Determine the [X, Y] coordinate at the center of the cell enclosing the given text.  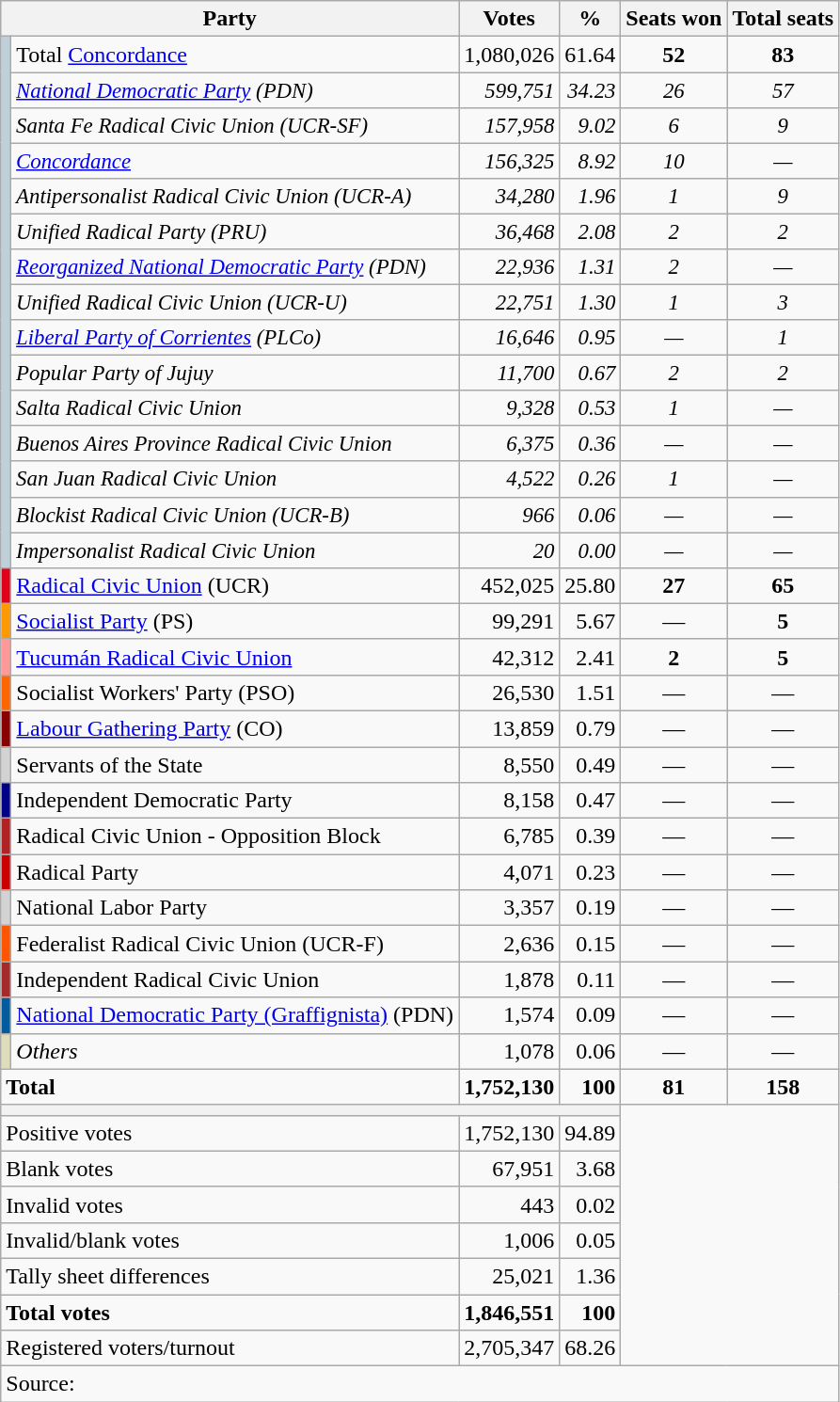
Total votes [230, 1313]
Independent Democratic Party [235, 801]
3.68 [591, 1169]
52 [674, 55]
22,936 [510, 267]
3 [783, 302]
Total Concordance [235, 55]
0.11 [591, 980]
Servants of the State [235, 765]
Source: [420, 1384]
0.23 [591, 872]
Impersonalist Radical Civic Union [235, 550]
83 [783, 55]
158 [783, 1087]
16,646 [510, 338]
599,751 [510, 90]
0.15 [591, 944]
57 [783, 90]
Total seats [783, 19]
26 [674, 90]
99,291 [510, 621]
966 [510, 515]
65 [783, 585]
20 [510, 550]
9.02 [591, 125]
2,705,347 [510, 1348]
81 [674, 1087]
1,878 [510, 980]
0.36 [591, 444]
94.89 [591, 1133]
National Democratic Party (PDN) [235, 90]
0.79 [591, 728]
4,071 [510, 872]
5.67 [591, 621]
1.36 [591, 1276]
36,468 [510, 231]
61.64 [591, 55]
4,522 [510, 479]
Concordance [235, 161]
0.49 [591, 765]
% [591, 19]
0.95 [591, 338]
0.09 [591, 1015]
11,700 [510, 374]
Labour Gathering Party (CO) [235, 728]
0.67 [591, 374]
0.00 [591, 550]
0.02 [591, 1204]
Unified Radical Civic Union (UCR-U) [235, 302]
2.41 [591, 657]
San Juan Radical Civic Union [235, 479]
0.05 [591, 1240]
Radical Party [235, 872]
Radical Civic Union - Opposition Block [235, 836]
National Democratic Party (Graffignista) (PDN) [235, 1015]
Unified Radical Party (PRU) [235, 231]
1.31 [591, 267]
0.39 [591, 836]
1,574 [510, 1015]
Seats won [674, 19]
Others [235, 1051]
8.92 [591, 161]
0.19 [591, 908]
Radical Civic Union (UCR) [235, 585]
8,550 [510, 765]
157,958 [510, 125]
10 [674, 161]
Salta Radical Civic Union [235, 408]
2.08 [591, 231]
0.47 [591, 801]
0.26 [591, 479]
13,859 [510, 728]
42,312 [510, 657]
452,025 [510, 585]
Buenos Aires Province Radical Civic Union [235, 444]
1,078 [510, 1051]
27 [674, 585]
Federalist Radical Civic Union (UCR-F) [235, 944]
34,280 [510, 197]
9,328 [510, 408]
Santa Fe Radical Civic Union (UCR-SF) [235, 125]
Blank votes [230, 1169]
3,357 [510, 908]
Invalid/blank votes [230, 1240]
Liberal Party of Corrientes (PLCo) [235, 338]
156,325 [510, 161]
1,006 [510, 1240]
National Labor Party [235, 908]
Invalid votes [230, 1204]
1.30 [591, 302]
6,785 [510, 836]
34.23 [591, 90]
6 [674, 125]
1.96 [591, 197]
22,751 [510, 302]
Reorganized National Democratic Party (PDN) [235, 267]
Positive votes [230, 1133]
Tucumán Radical Civic Union [235, 657]
Socialist Party (PS) [235, 621]
1,080,026 [510, 55]
Registered voters/turnout [230, 1348]
6,375 [510, 444]
1,846,551 [510, 1313]
443 [510, 1204]
Blockist Radical Civic Union (UCR-B) [235, 515]
26,530 [510, 693]
68.26 [591, 1348]
2,636 [510, 944]
8,158 [510, 801]
Tally sheet differences [230, 1276]
Popular Party of Jujuy [235, 374]
Independent Radical Civic Union [235, 980]
25,021 [510, 1276]
Socialist Workers' Party (PSO) [235, 693]
67,951 [510, 1169]
1.51 [591, 693]
Party [230, 19]
Votes [510, 19]
Antipersonalist Radical Civic Union (UCR-A) [235, 197]
25.80 [591, 585]
Total [230, 1087]
0.53 [591, 408]
